Provide the (x, y) coordinate of the cell's center where the given text is located.  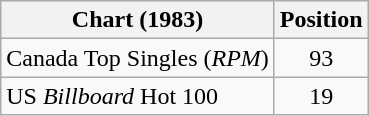
Canada Top Singles (RPM) (138, 58)
93 (321, 58)
Position (321, 20)
19 (321, 96)
Chart (1983) (138, 20)
US Billboard Hot 100 (138, 96)
